For the text-containing cell, return its midpoint in [x, y] coordinate format. 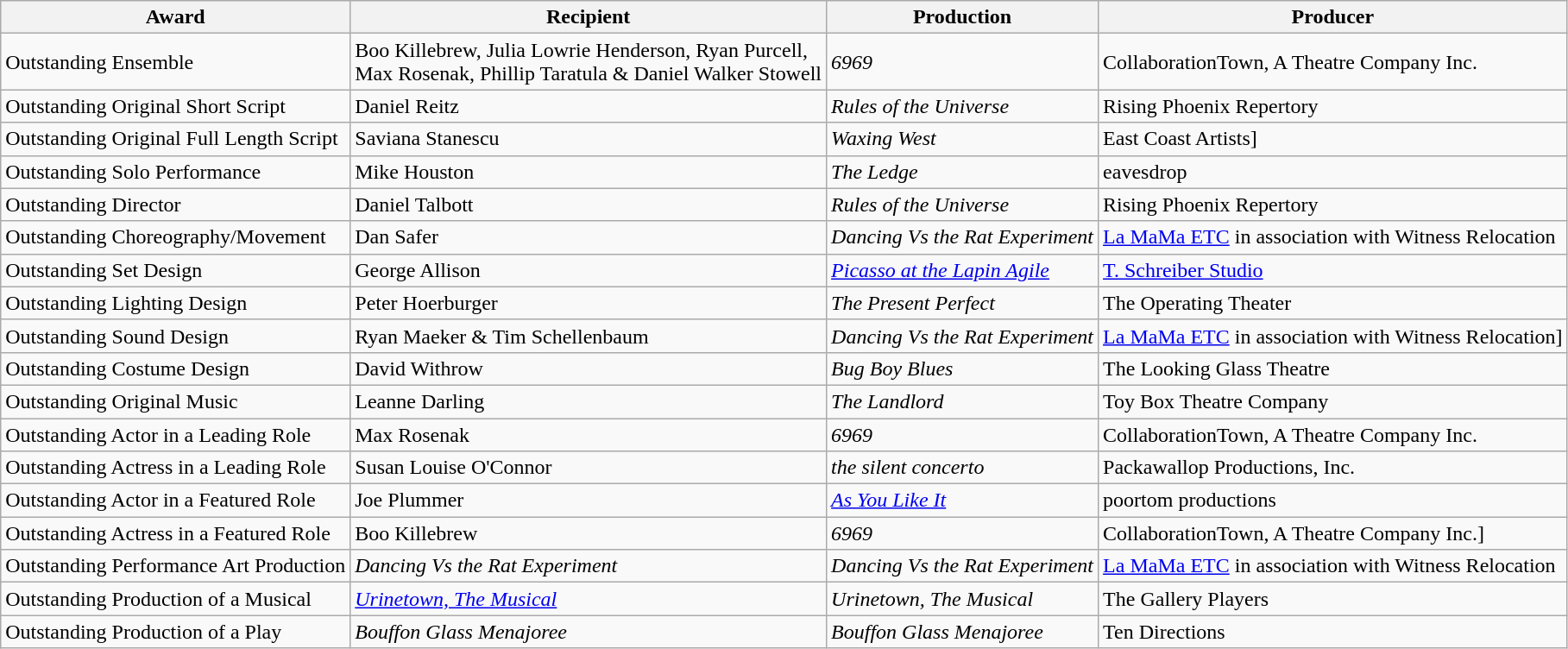
Picasso at the Lapin Agile [963, 270]
Outstanding Solo Performance [176, 172]
The Landlord [963, 401]
Joe Plummer [589, 501]
T. Schreiber Studio [1333, 270]
Outstanding Director [176, 205]
Outstanding Sound Design [176, 336]
Saviana Stanescu [589, 139]
Outstanding Production of a Play [176, 632]
Production [963, 17]
The Gallery Players [1333, 599]
As You Like It [963, 501]
Outstanding Original Short Script [176, 106]
Outstanding Choreography/Movement [176, 237]
Daniel Reitz [589, 106]
CollaborationTown, A Theatre Company Inc.] [1333, 533]
Max Rosenak [589, 434]
Toy Box Theatre Company [1333, 401]
Outstanding Costume Design [176, 369]
The Present Perfect [963, 303]
Award [176, 17]
Outstanding Original Full Length Script [176, 139]
Ryan Maeker & Tim Schellenbaum [589, 336]
Outstanding Production of a Musical [176, 599]
Ten Directions [1333, 632]
Boo Killebrew, Julia Lowrie Henderson, Ryan Purcell,Max Rosenak, Phillip Taratula & Daniel Walker Stowell [589, 62]
Outstanding Actress in a Featured Role [176, 533]
Susan Louise O'Connor [589, 468]
Leanne Darling [589, 401]
Daniel Talbott [589, 205]
Recipient [589, 17]
Waxing West [963, 139]
La MaMa ETC in association with Witness Relocation] [1333, 336]
Producer [1333, 17]
Boo Killebrew [589, 533]
Bug Boy Blues [963, 369]
poortom productions [1333, 501]
The Operating Theater [1333, 303]
East Coast Artists] [1333, 139]
Outstanding Actor in a Featured Role [176, 501]
Mike Houston [589, 172]
George Allison [589, 270]
The Ledge [963, 172]
Outstanding Original Music [176, 401]
Outstanding Performance Art Production [176, 566]
the silent concerto [963, 468]
Outstanding Lighting Design [176, 303]
Outstanding Actress in a Leading Role [176, 468]
Outstanding Actor in a Leading Role [176, 434]
The Looking Glass Theatre [1333, 369]
David Withrow [589, 369]
Peter Hoerburger [589, 303]
Dan Safer [589, 237]
Packawallop Productions, Inc. [1333, 468]
Outstanding Ensemble [176, 62]
Outstanding Set Design [176, 270]
eavesdrop [1333, 172]
